Provide the (x, y) coordinate of the cell's center where the given text is located.  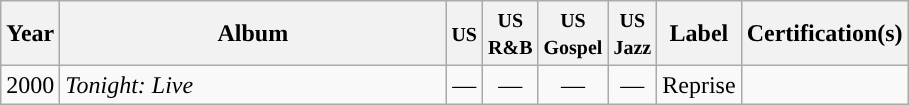
USR&B (511, 34)
USGospel (573, 34)
2000 (30, 85)
US (464, 34)
Reprise (699, 85)
Label (699, 34)
USJazz (632, 34)
Year (30, 34)
Certification(s) (824, 34)
Tonight: Live (253, 85)
Album (253, 34)
